Search for the cell housing the specified text and yield its [X, Y] center coordinate. 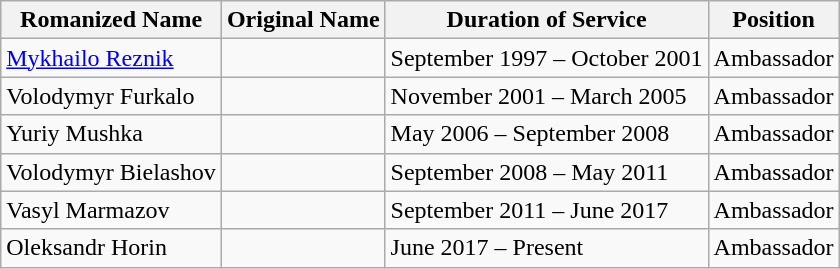
Romanized Name [112, 20]
Position [774, 20]
Volodymyr Furkalo [112, 96]
Mykhailo Reznik [112, 58]
Duration of Service [546, 20]
September 2008 – May 2011 [546, 172]
September 2011 – June 2017 [546, 210]
Original Name [303, 20]
Vasyl Marmazov [112, 210]
June 2017 – Present [546, 248]
Oleksandr Horin [112, 248]
September 1997 – October 2001 [546, 58]
Volodymyr Bielashov [112, 172]
May 2006 – September 2008 [546, 134]
November 2001 – March 2005 [546, 96]
Yuriy Mushka [112, 134]
